For the text-containing cell, return its midpoint in (x, y) coordinate format. 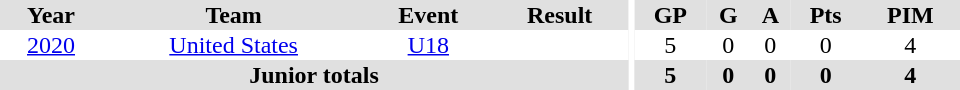
G (728, 15)
Pts (826, 15)
Junior totals (314, 75)
PIM (910, 15)
GP (670, 15)
Team (234, 15)
United States (234, 45)
2020 (51, 45)
U18 (428, 45)
Result (560, 15)
Year (51, 15)
Event (428, 15)
A (770, 15)
